Pinpoint the cell where the given text exists, returning its (x, y) midpoint coordinate. 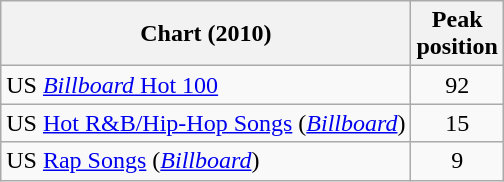
Peakposition (457, 34)
92 (457, 85)
Chart (2010) (206, 34)
US Rap Songs (Billboard) (206, 161)
15 (457, 123)
9 (457, 161)
US Billboard Hot 100 (206, 85)
US Hot R&B/Hip-Hop Songs (Billboard) (206, 123)
